Find where the given text appears and provide that cell's center as [x, y] coordinate. 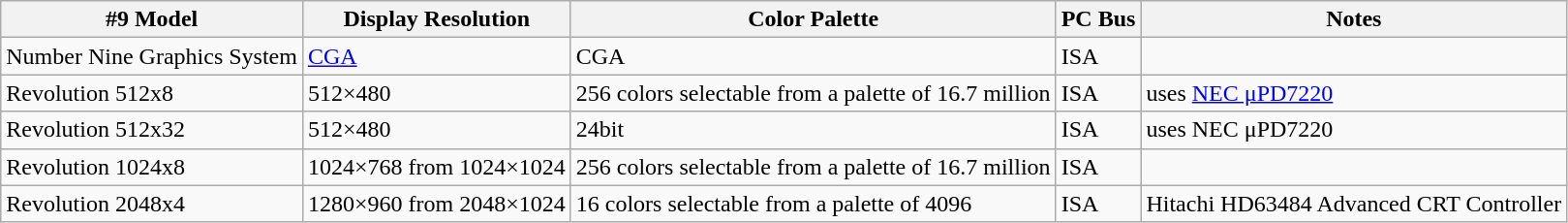
Hitachi HD63484 Advanced CRT Controller [1354, 204]
Revolution 1024x8 [152, 167]
16 colors selectable from a palette of 4096 [814, 204]
PC Bus [1098, 19]
24bit [814, 130]
1024×768 from 1024×1024 [436, 167]
Number Nine Graphics System [152, 56]
Notes [1354, 19]
#9 Model [152, 19]
Revolution 2048x4 [152, 204]
Revolution 512x8 [152, 93]
Revolution 512x32 [152, 130]
Display Resolution [436, 19]
Color Palette [814, 19]
1280×960 from 2048×1024 [436, 204]
